Return (X, Y) of the center of cell containing provided text 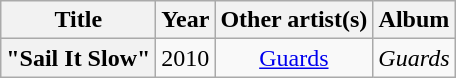
2010 (186, 58)
Album (414, 20)
Year (186, 20)
Title (78, 20)
Other artist(s) (294, 20)
"Sail It Slow" (78, 58)
